Search for the cell housing the specified text and yield its [x, y] center coordinate. 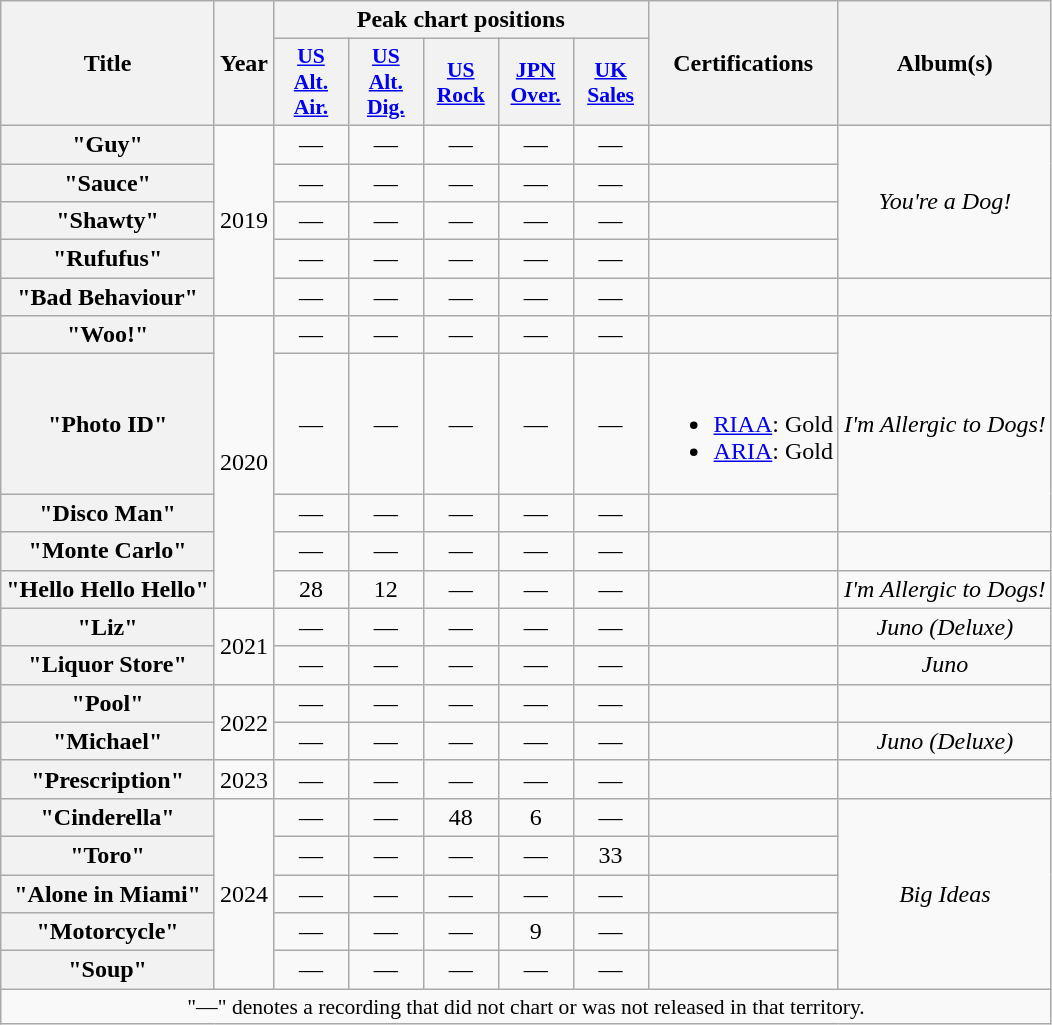
2020 [244, 462]
Album(s) [944, 64]
JPNOver. [536, 82]
"Rufufus" [108, 259]
"Sauce" [108, 183]
48 [460, 817]
Big Ideas [944, 893]
RIAA: GoldARIA: Gold [743, 424]
2024 [244, 893]
12 [386, 589]
You're a Dog! [944, 201]
Year [244, 64]
"Liquor Store" [108, 665]
"Cinderella" [108, 817]
"Photo ID" [108, 424]
6 [536, 817]
"Disco Man" [108, 513]
"Guy" [108, 144]
"Michael" [108, 741]
2023 [244, 779]
2022 [244, 722]
USRock [460, 82]
2021 [244, 646]
"Prescription" [108, 779]
9 [536, 932]
USAlt.Air. [310, 82]
UKSales [610, 82]
"Pool" [108, 703]
33 [610, 855]
"Monte Carlo" [108, 551]
"Toro" [108, 855]
"Hello Hello Hello" [108, 589]
"Shawty" [108, 221]
"Soup" [108, 970]
"Bad Behaviour" [108, 297]
"Motorcycle" [108, 932]
28 [310, 589]
"Alone in Miami" [108, 893]
Juno [944, 665]
Peak chart positions [460, 20]
Title [108, 64]
"Woo!" [108, 335]
USAlt.Dig. [386, 82]
2019 [244, 220]
"Liz" [108, 627]
"—" denotes a recording that did not chart or was not released in that territory. [526, 1007]
Certifications [743, 64]
